Return the (X, Y) coordinate for the center point of the cell that contains the specified text.  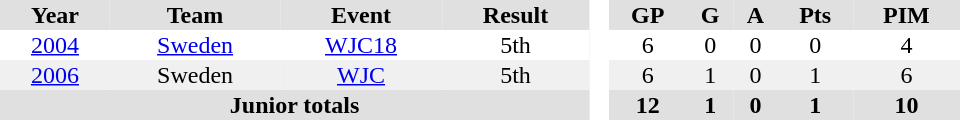
10 (906, 105)
Event (361, 15)
A (756, 15)
PIM (906, 15)
WJC (361, 75)
Team (195, 15)
2006 (55, 75)
Year (55, 15)
WJC18 (361, 45)
12 (648, 105)
Result (516, 15)
GP (648, 15)
Pts (814, 15)
2004 (55, 45)
4 (906, 45)
G (710, 15)
Junior totals (294, 105)
